Determine the [x, y] coordinate at the center of the cell enclosing the given text.  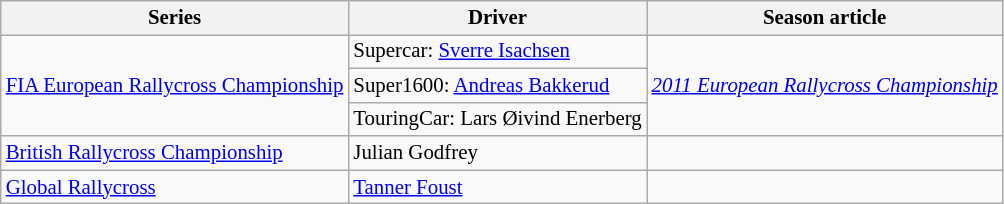
Super1600: Andreas Bakkerud [497, 85]
Series [175, 18]
Julian Godfrey [497, 153]
Driver [497, 18]
Tanner Foust [497, 187]
British Rallycross Championship [175, 153]
FIA European Rallycross Championship [175, 85]
Supercar: Sverre Isachsen [497, 51]
2011 European Rallycross Championship [825, 85]
Season article [825, 18]
TouringCar: Lars Øivind Enerberg [497, 119]
Global Rallycross [175, 187]
